Provide the (x, y) coordinate of the cell's center where the given text is located.  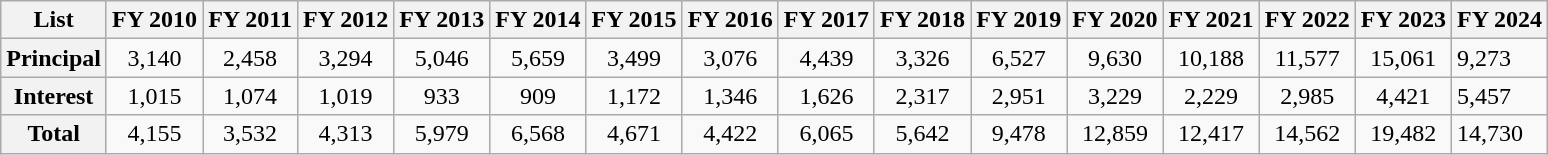
5,979 (442, 134)
3,076 (730, 58)
1,019 (345, 96)
3,294 (345, 58)
5,659 (538, 58)
14,730 (1499, 134)
15,061 (1403, 58)
10,188 (1211, 58)
12,859 (1115, 134)
FY 2011 (250, 20)
5,046 (442, 58)
FY 2018 (922, 20)
FY 2014 (538, 20)
14,562 (1307, 134)
4,155 (154, 134)
FY 2020 (1115, 20)
FY 2013 (442, 20)
Total (54, 134)
2,229 (1211, 96)
3,532 (250, 134)
List (54, 20)
4,671 (634, 134)
2,458 (250, 58)
FY 2010 (154, 20)
Interest (54, 96)
1,346 (730, 96)
19,482 (1403, 134)
909 (538, 96)
1,626 (826, 96)
FY 2017 (826, 20)
1,172 (634, 96)
2,951 (1019, 96)
2,985 (1307, 96)
3,229 (1115, 96)
6,527 (1019, 58)
6,065 (826, 134)
1,015 (154, 96)
5,642 (922, 134)
FY 2024 (1499, 20)
933 (442, 96)
FY 2021 (1211, 20)
1,074 (250, 96)
FY 2015 (634, 20)
3,140 (154, 58)
3,326 (922, 58)
FY 2019 (1019, 20)
3,499 (634, 58)
12,417 (1211, 134)
FY 2012 (345, 20)
4,439 (826, 58)
FY 2023 (1403, 20)
2,317 (922, 96)
4,313 (345, 134)
9,630 (1115, 58)
FY 2022 (1307, 20)
4,421 (1403, 96)
5,457 (1499, 96)
9,478 (1019, 134)
9,273 (1499, 58)
FY 2016 (730, 20)
4,422 (730, 134)
11,577 (1307, 58)
6,568 (538, 134)
Principal (54, 58)
